Identify which cell holds the provided text, then report its (x, y) central coordinate. 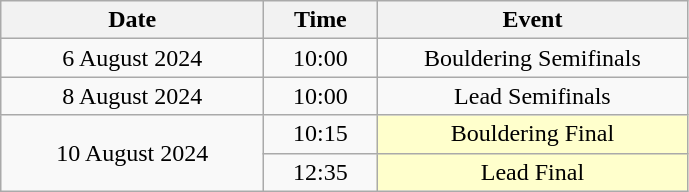
12:35 (320, 172)
Lead Final (532, 172)
10 August 2024 (132, 153)
Bouldering Semifinals (532, 58)
Bouldering Final (532, 134)
8 August 2024 (132, 96)
6 August 2024 (132, 58)
Date (132, 20)
Lead Semifinals (532, 96)
Event (532, 20)
10:15 (320, 134)
Time (320, 20)
